Pinpoint the cell where the given text exists, returning its [x, y] midpoint coordinate. 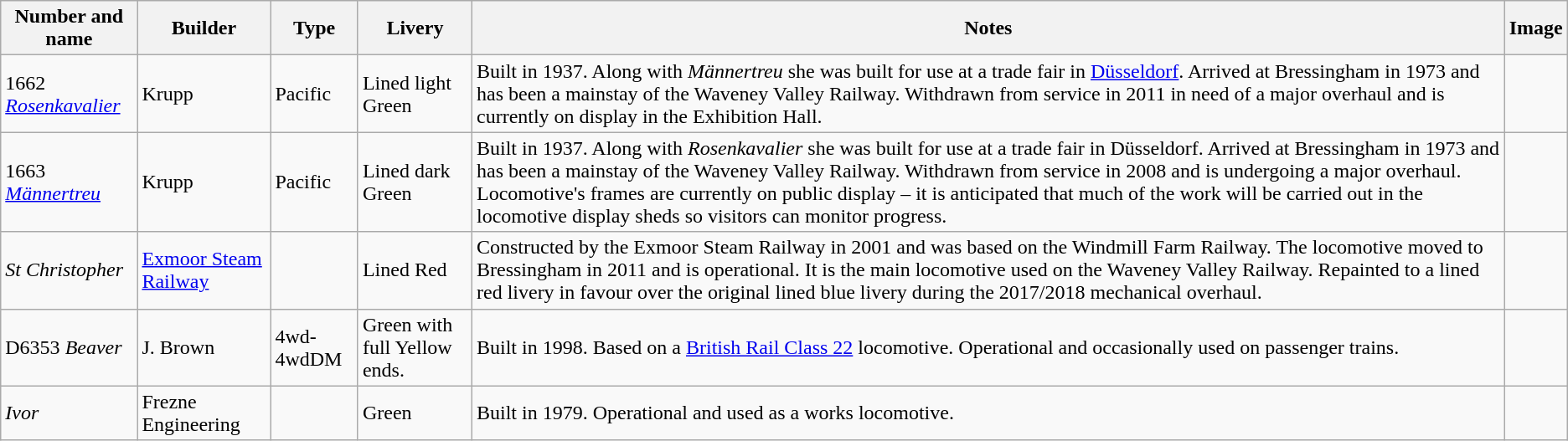
Built in 1998. Based on a British Rail Class 22 locomotive. Operational and occasionally used on passenger trains. [988, 347]
Builder [204, 28]
4wd-4wdDM [315, 347]
J. Brown [204, 347]
Livery [415, 28]
1663 Männertreu [69, 182]
Lined dark Green [415, 182]
Frezne Engineering [204, 413]
1662 Rosenkavalier [69, 94]
Type [315, 28]
Image [1536, 28]
St Christopher [69, 270]
Lined light Green [415, 94]
Exmoor Steam Railway [204, 270]
Notes [988, 28]
Number and name [69, 28]
Green with full Yellow ends. [415, 347]
Green [415, 413]
D6353 Beaver [69, 347]
Lined Red [415, 270]
Ivor [69, 413]
Built in 1979. Operational and used as a works locomotive. [988, 413]
